Return the (X, Y) coordinate for the center point of the cell that contains the specified text.  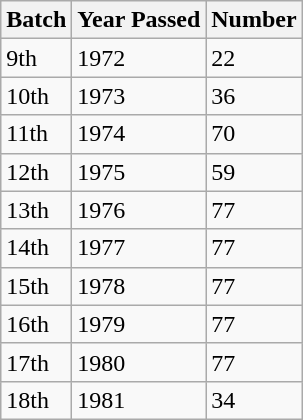
1977 (139, 248)
1972 (139, 58)
1974 (139, 134)
18th (36, 400)
1973 (139, 96)
1980 (139, 362)
Batch (36, 20)
Number (254, 20)
70 (254, 134)
17th (36, 362)
11th (36, 134)
14th (36, 248)
10th (36, 96)
1976 (139, 210)
1981 (139, 400)
1979 (139, 324)
12th (36, 172)
59 (254, 172)
1975 (139, 172)
1978 (139, 286)
13th (36, 210)
9th (36, 58)
22 (254, 58)
36 (254, 96)
16th (36, 324)
34 (254, 400)
15th (36, 286)
Year Passed (139, 20)
